Scan for the cell matching the given text and deliver its [X, Y] coordinate at center. 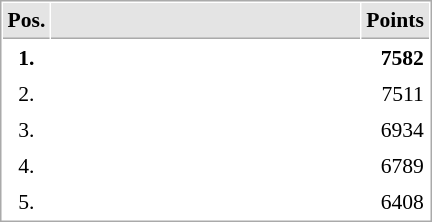
7511 [396, 93]
Points [396, 21]
7582 [396, 57]
6789 [396, 165]
6408 [396, 201]
3. [26, 129]
6934 [396, 129]
2. [26, 93]
Pos. [26, 21]
4. [26, 165]
1. [26, 57]
5. [26, 201]
